Search for the cell housing the specified text and yield its (x, y) center coordinate. 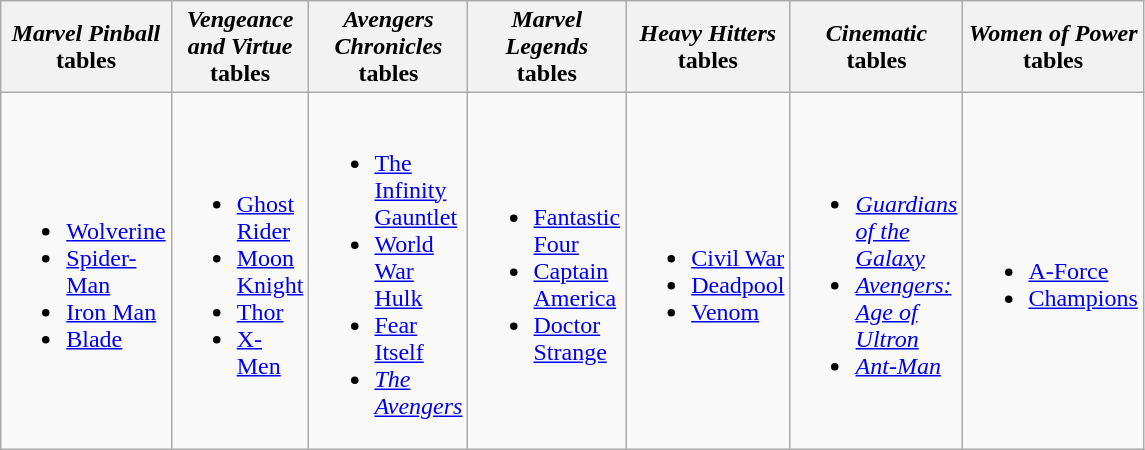
Civil WarDeadpoolVenom (708, 271)
Marvel Legends tables (547, 47)
The Infinity GauntletWorld War HulkFear ItselfThe Avengers (388, 271)
WolverineSpider-ManIron ManBlade (86, 271)
Women of Power tables (1053, 47)
A-ForceChampions (1053, 271)
Marvel Pinball tables (86, 47)
Guardians of the GalaxyAvengers: Age of UltronAnt-Man (876, 271)
Heavy Hitters tables (708, 47)
Cinematic tables (876, 47)
Ghost RiderMoon KnightThorX-Men (240, 271)
Fantastic FourCaptain AmericaDoctor Strange (547, 271)
Vengeance and Virtue tables (240, 47)
Avengers Chronicles tables (388, 47)
